Search for the cell housing the specified text and yield its [X, Y] center coordinate. 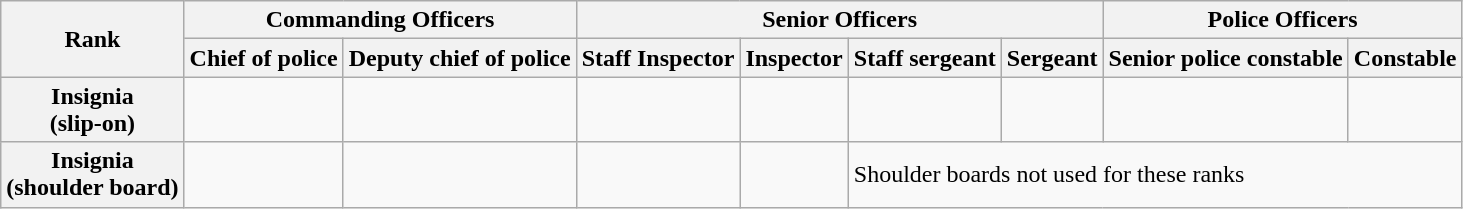
Insignia(slip-on) [92, 110]
Inspector [794, 58]
Shoulder boards not used for these ranks [1155, 174]
Constable [1405, 58]
Commanding Officers [380, 20]
Police Officers [1282, 20]
Staff Inspector [658, 58]
Deputy chief of police [460, 58]
Insignia(shoulder board) [92, 174]
Senior Officers [840, 20]
Rank [92, 39]
Senior police constable [1226, 58]
Sergeant [1052, 58]
Staff sergeant [924, 58]
Chief of police [264, 58]
